For the text-containing cell, return its midpoint in (X, Y) coordinate format. 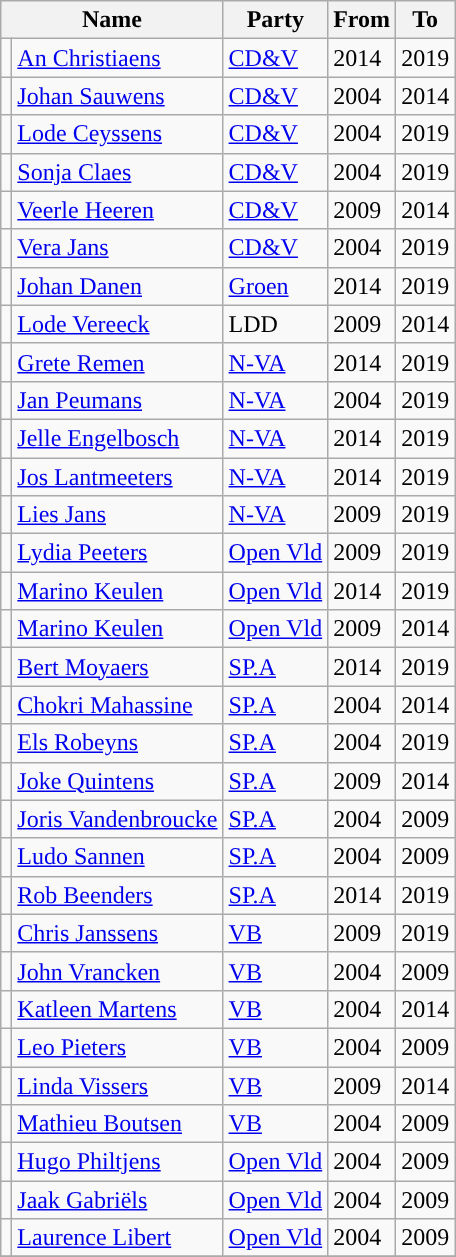
Groen (276, 286)
Katleen Martens (118, 1009)
Grete Remen (118, 362)
Johan Danen (118, 286)
Jaak Gabriëls (118, 1200)
Lies Jans (118, 515)
Chris Janssens (118, 933)
Ludo Sannen (118, 857)
LDD (276, 324)
Vera Jans (118, 248)
Lode Vereeck (118, 324)
Jan Peumans (118, 400)
Jelle Engelbosch (118, 438)
Joke Quintens (118, 781)
Lode Ceyssens (118, 134)
From (362, 20)
Chokri Mahassine (118, 705)
Rob Beenders (118, 895)
Johan Sauwens (118, 96)
Sonja Claes (118, 172)
Name (112, 20)
An Christiaens (118, 58)
Leo Pieters (118, 1047)
Lydia Peeters (118, 553)
Linda Vissers (118, 1085)
Els Robeyns (118, 743)
Bert Moyaers (118, 667)
John Vrancken (118, 971)
Jos Lantmeeters (118, 477)
Hugo Philtjens (118, 1162)
Party (276, 20)
Joris Vandenbroucke (118, 819)
Veerle Heeren (118, 210)
Mathieu Boutsen (118, 1124)
Laurence Libert (118, 1238)
To (426, 20)
